Capture the cell that displays the provided text and extract its [X, Y] central coordinate. 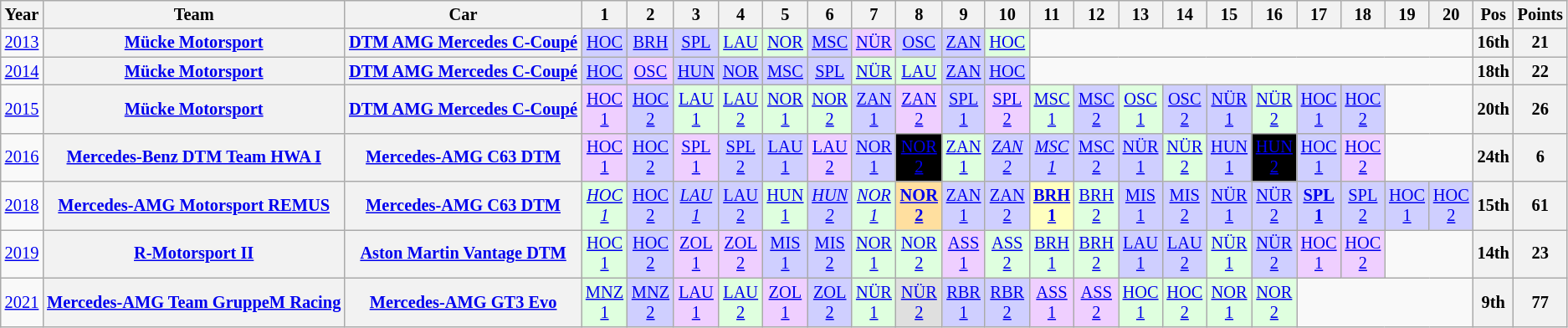
2015 [22, 109]
OSC2 [1185, 109]
Pos [1494, 14]
OSC1 [1141, 109]
2013 [22, 43]
10 [1007, 14]
2016 [22, 157]
Car [464, 14]
15 [1229, 14]
Mercedes-Benz DTM Team HWA I [194, 157]
Year [22, 14]
Mercedes-AMG GT3 Evo [464, 302]
23 [1540, 254]
11 [1052, 14]
18 [1362, 14]
1 [604, 14]
21 [1540, 43]
13 [1141, 14]
16th [1494, 43]
MNZ1 [604, 302]
12 [1096, 14]
Mercedes-AMG Team GruppeM Racing [194, 302]
BRH [651, 43]
14 [1185, 14]
15th [1494, 206]
Team [194, 14]
RBR2 [1007, 302]
2014 [22, 71]
Mercedes-AMG Motorsport REMUS [194, 206]
2018 [22, 206]
17 [1319, 14]
2019 [22, 254]
18th [1494, 71]
77 [1540, 302]
7 [874, 14]
8 [919, 14]
3 [696, 14]
9 [964, 14]
Aston Martin Vantage DTM [464, 254]
5 [786, 14]
Points [1540, 14]
24th [1494, 157]
4 [741, 14]
9th [1494, 302]
20th [1494, 109]
61 [1540, 206]
19 [1407, 14]
MNZ2 [651, 302]
2021 [22, 302]
HUN [696, 71]
26 [1540, 109]
22 [1540, 71]
2 [651, 14]
20 [1451, 14]
16 [1274, 14]
RBR1 [964, 302]
R-Motorsport II [194, 254]
14th [1494, 254]
